Determine the [x, y] coordinate at the center of the cell enclosing the given text.  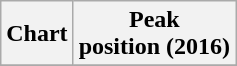
Chart [37, 34]
Peakposition (2016) [154, 34]
